Locate the cell with the specified text and output its (X, Y) center coordinate. 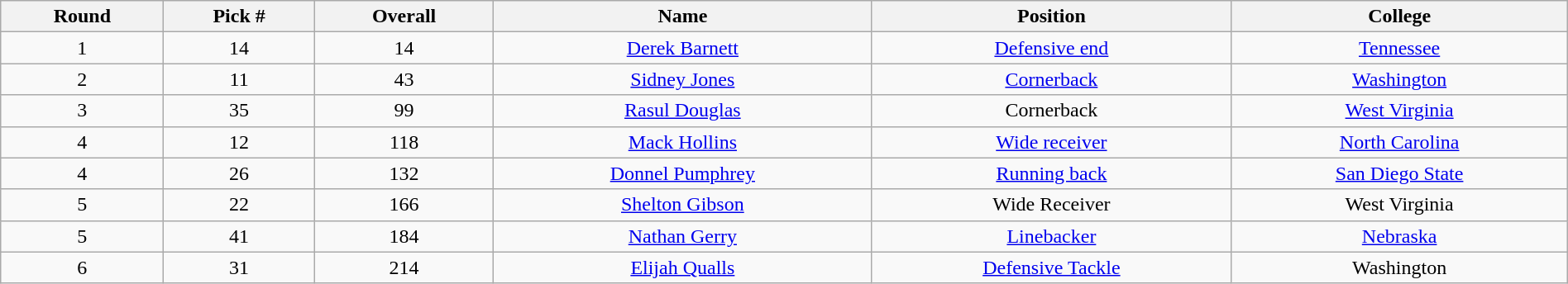
Name (683, 17)
Mack Hollins (683, 142)
Round (83, 17)
184 (404, 236)
99 (404, 111)
2 (83, 79)
41 (239, 236)
College (1399, 17)
Elijah Qualls (683, 267)
22 (239, 205)
6 (83, 267)
12 (239, 142)
166 (404, 205)
North Carolina (1399, 142)
1 (83, 48)
Tennessee (1399, 48)
Defensive end (1052, 48)
Derek Barnett (683, 48)
Donnel Pumphrey (683, 173)
Overall (404, 17)
Nathan Gerry (683, 236)
Running back (1052, 173)
San Diego State (1399, 173)
Wide receiver (1052, 142)
Shelton Gibson (683, 205)
Sidney Jones (683, 79)
Linebacker (1052, 236)
11 (239, 79)
31 (239, 267)
35 (239, 111)
Rasul Douglas (683, 111)
132 (404, 173)
Wide Receiver (1052, 205)
214 (404, 267)
Pick # (239, 17)
118 (404, 142)
43 (404, 79)
Position (1052, 17)
3 (83, 111)
26 (239, 173)
Defensive Tackle (1052, 267)
Nebraska (1399, 236)
